From the cell containing the given text, extract its center point as [X, Y] coordinate. 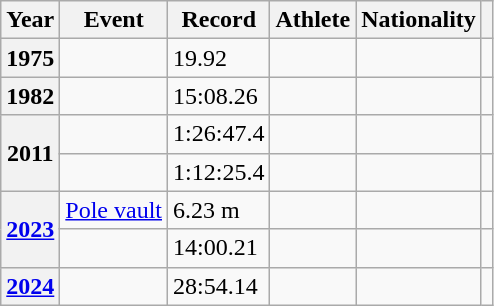
1:26:47.4 [219, 134]
2024 [30, 286]
1982 [30, 96]
1975 [30, 58]
2023 [30, 229]
Pole vault [114, 210]
28:54.14 [219, 286]
6.23 m [219, 210]
2011 [30, 153]
Athlete [313, 20]
Year [30, 20]
1:12:25.4 [219, 172]
19.92 [219, 58]
Event [114, 20]
15:08.26 [219, 96]
14:00.21 [219, 248]
Record [219, 20]
Nationality [419, 20]
